Capture the cell that displays the provided text and extract its (x, y) central coordinate. 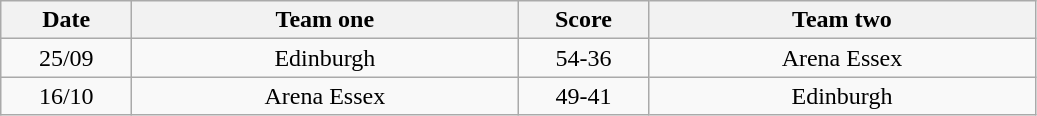
16/10 (66, 96)
Date (66, 20)
54-36 (584, 58)
Team two (842, 20)
Team one (325, 20)
Score (584, 20)
25/09 (66, 58)
49-41 (584, 96)
